Identify which cell holds the provided text, then report its (x, y) central coordinate. 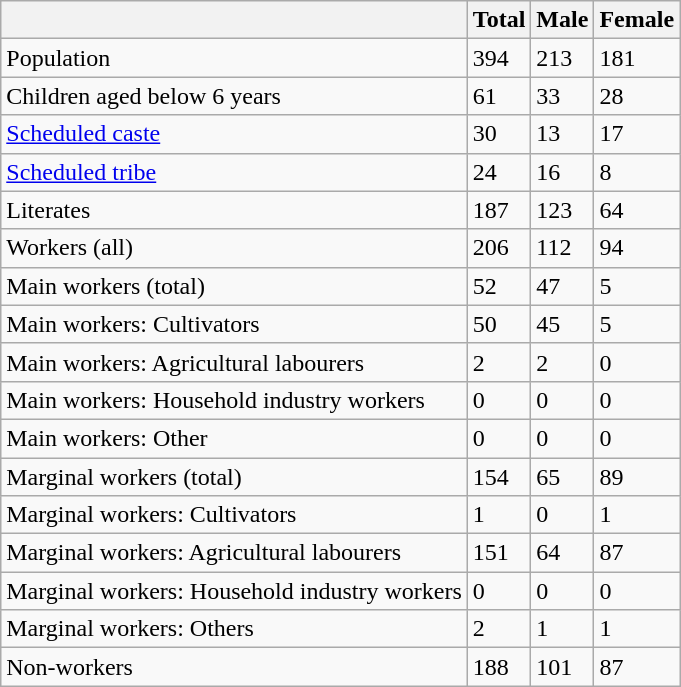
Total (499, 20)
52 (499, 286)
24 (499, 172)
94 (637, 248)
Main workers: Other (234, 438)
33 (562, 96)
Marginal workers: Household industry workers (234, 591)
Main workers: Agricultural labourers (234, 362)
Non-workers (234, 667)
Male (562, 20)
Scheduled caste (234, 134)
61 (499, 96)
394 (499, 58)
206 (499, 248)
Marginal workers: Others (234, 629)
123 (562, 210)
45 (562, 324)
154 (499, 477)
89 (637, 477)
Main workers: Household industry workers (234, 400)
Children aged below 6 years (234, 96)
Population (234, 58)
8 (637, 172)
112 (562, 248)
187 (499, 210)
47 (562, 286)
213 (562, 58)
65 (562, 477)
17 (637, 134)
Scheduled tribe (234, 172)
Main workers: Cultivators (234, 324)
Marginal workers (total) (234, 477)
181 (637, 58)
Marginal workers: Cultivators (234, 515)
13 (562, 134)
30 (499, 134)
151 (499, 553)
28 (637, 96)
Literates (234, 210)
101 (562, 667)
Female (637, 20)
Main workers (total) (234, 286)
50 (499, 324)
Marginal workers: Agricultural labourers (234, 553)
16 (562, 172)
188 (499, 667)
Workers (all) (234, 248)
